For the text-containing cell, return its midpoint in [X, Y] coordinate format. 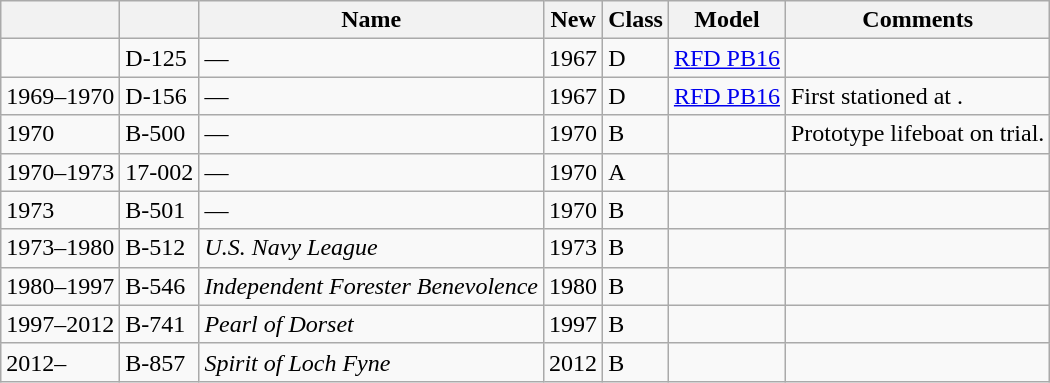
1969–1970 [60, 96]
Model [726, 20]
Prototype lifeboat on trial. [917, 134]
B-501 [160, 210]
B-512 [160, 248]
D-125 [160, 58]
Comments [917, 20]
1997–2012 [60, 324]
Name [372, 20]
New [574, 20]
B-546 [160, 286]
1980–1997 [60, 286]
B-741 [160, 324]
B-500 [160, 134]
Pearl of Dorset [372, 324]
First stationed at . [917, 96]
Class [636, 20]
2012 [574, 362]
D-156 [160, 96]
B-857 [160, 362]
Independent Forester Benevolence [372, 286]
A [636, 172]
1973–1980 [60, 248]
1980 [574, 286]
Spirit of Loch Fyne [372, 362]
2012– [60, 362]
1997 [574, 324]
U.S. Navy League [372, 248]
1970–1973 [60, 172]
17-002 [160, 172]
